Return (X, Y) of the center of cell containing provided text 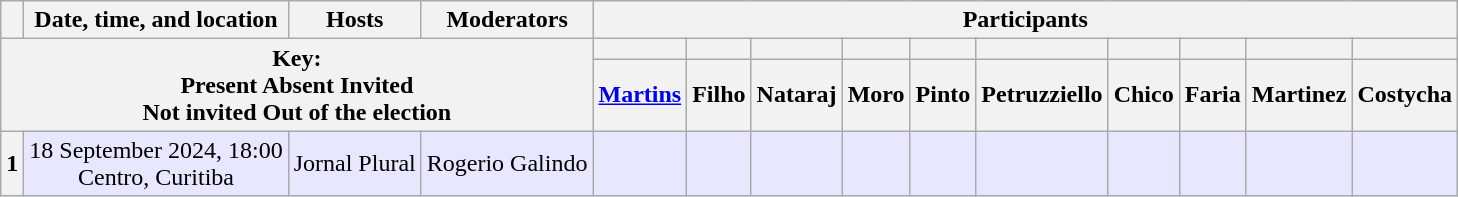
Hosts (354, 20)
Martinez (1299, 96)
Date, time, and location (156, 20)
Moderators (507, 20)
Petruzziello (1042, 96)
1 (12, 164)
Rogerio Galindo (507, 164)
Key: Present Absent Invited Not invited Out of the election (297, 85)
Costycha (1405, 96)
Participants (1026, 20)
Nataraj (796, 96)
Filho (719, 96)
Faria (1212, 96)
Pinto (943, 96)
Moro (876, 96)
Jornal Plural (354, 164)
18 September 2024, 18:00Centro, Curitiba (156, 164)
Chico (1144, 96)
Martins (640, 96)
